Pinpoint the cell where the given text exists, returning its [X, Y] midpoint coordinate. 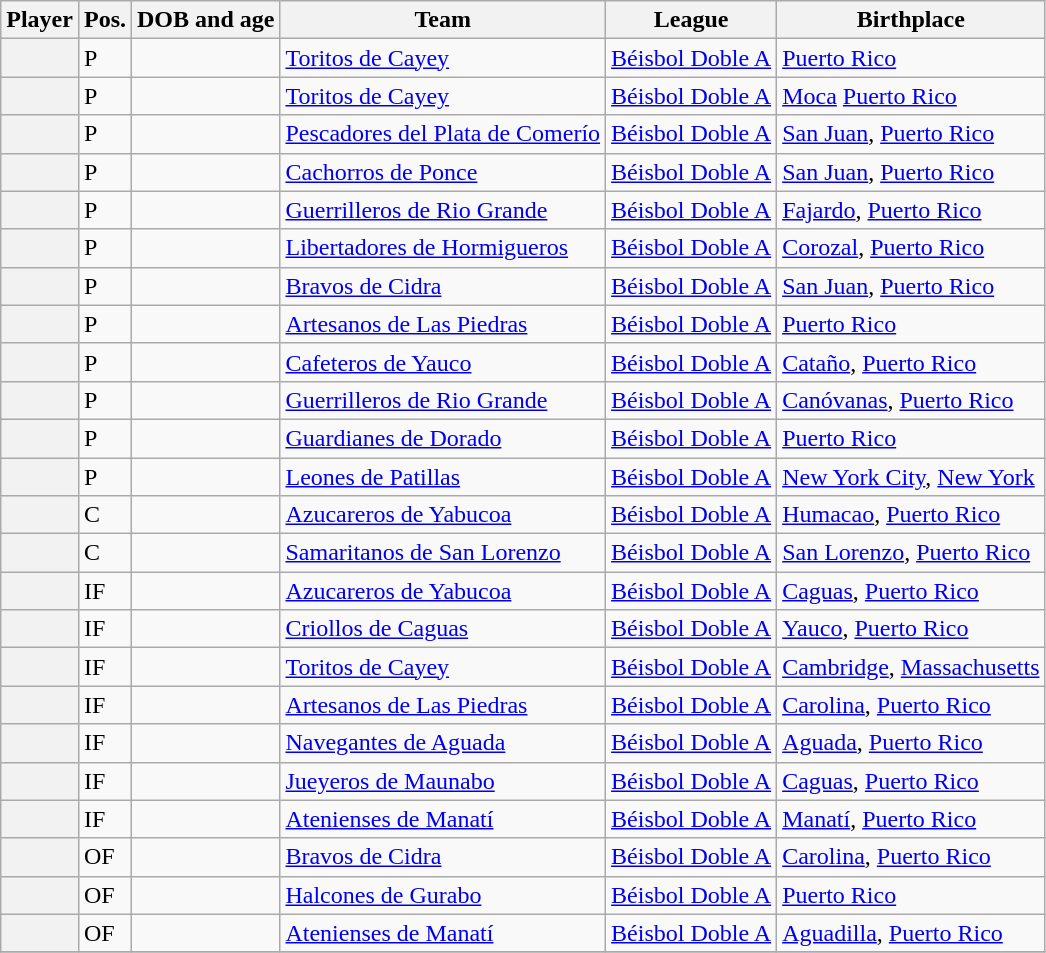
Pescadores del Plata de Comerío [443, 134]
Jueyeros de Maunabo [443, 781]
League [692, 20]
Libertadores de Hormigueros [443, 248]
Cachorros de Ponce [443, 172]
Team [443, 20]
Navegantes de Aguada [443, 743]
Criollos de Caguas [443, 629]
Fajardo, Puerto Rico [911, 210]
Corozal, Puerto Rico [911, 248]
Cafeteros de Yauco [443, 362]
DOB and age [206, 20]
Aguada, Puerto Rico [911, 743]
New York City, New York [911, 477]
Birthplace [911, 20]
Yauco, Puerto Rico [911, 629]
Cataño, Puerto Rico [911, 362]
Humacao, Puerto Rico [911, 515]
Moca Puerto Rico [911, 96]
Canóvanas, Puerto Rico [911, 400]
Aguadilla, Puerto Rico [911, 933]
Leones de Patillas [443, 477]
Manatí, Puerto Rico [911, 819]
Pos. [104, 20]
Cambridge, Massachusetts [911, 667]
Guardianes de Dorado [443, 438]
Halcones de Gurabo [443, 895]
San Lorenzo, Puerto Rico [911, 553]
Player [40, 20]
Samaritanos de San Lorenzo [443, 553]
